Pinpoint the cell where the given text exists, returning its [x, y] midpoint coordinate. 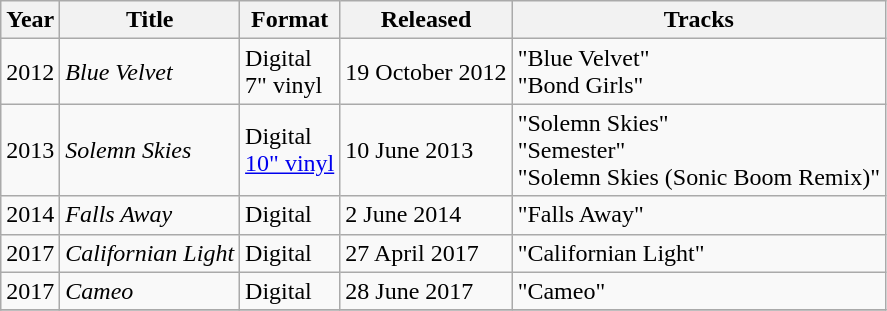
Falls Away [150, 215]
2 June 2014 [426, 215]
19 October 2012 [426, 72]
"Californian Light" [698, 253]
Cameo [150, 291]
Blue Velvet [150, 72]
"Cameo" [698, 291]
2014 [30, 215]
28 June 2017 [426, 291]
Released [426, 20]
Californian Light [150, 253]
Digital7" vinyl [290, 72]
Solemn Skies [150, 150]
Year [30, 20]
Format [290, 20]
Digital10" vinyl [290, 150]
Title [150, 20]
10 June 2013 [426, 150]
2012 [30, 72]
"Solemn Skies""Semester""Solemn Skies (Sonic Boom Remix)" [698, 150]
27 April 2017 [426, 253]
"Blue Velvet""Bond Girls" [698, 72]
"Falls Away" [698, 215]
2013 [30, 150]
Tracks [698, 20]
